Provide the (x, y) coordinate of the cell's center where the given text is located.  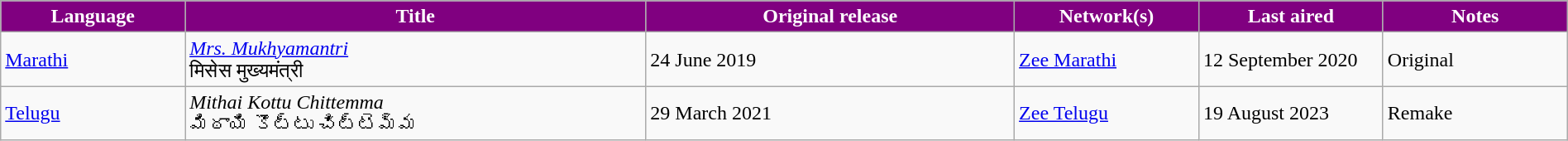
24 June 2019 (830, 60)
Last aired (1290, 17)
Marathi (93, 60)
Telugu (93, 113)
Original (1475, 60)
Zee Telugu (1107, 113)
Mithai Kottu Chittemma మిఠాయి కొట్టు చిట్టెమ్మ (415, 113)
29 March 2021 (830, 113)
Original release (830, 17)
Zee Marathi (1107, 60)
Network(s) (1107, 17)
Remake (1475, 113)
Mrs. Mukhyamantri मिसेस मुख्यमंत्री (415, 60)
19 August 2023 (1290, 113)
Notes (1475, 17)
12 September 2020 (1290, 60)
Title (415, 17)
Language (93, 17)
